Output the (x, y) coordinate of the center of the cell containing the given text.  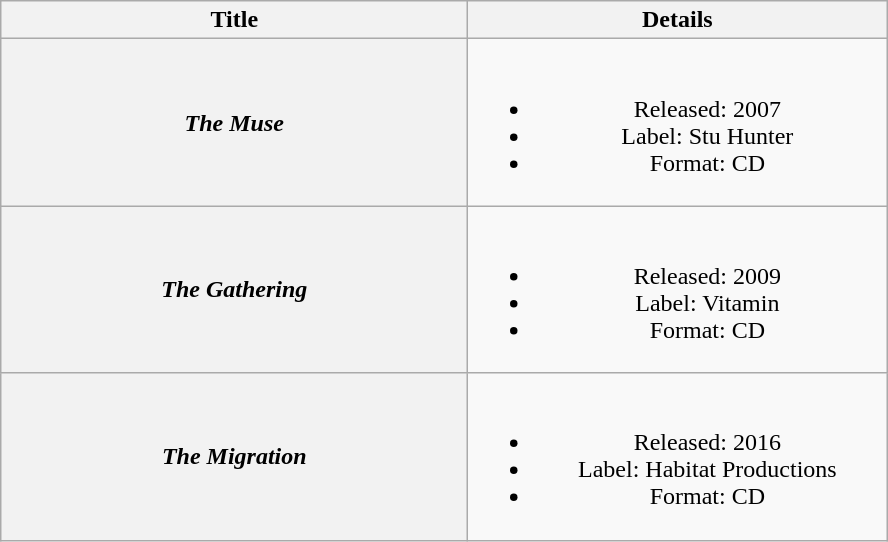
The Gathering (234, 290)
Title (234, 20)
Released: 2009Label: VitaminFormat: CD (678, 290)
The Migration (234, 456)
Released: 2016Label: Habitat ProductionsFormat: CD (678, 456)
Released: 2007Label: Stu HunterFormat: CD (678, 122)
The Muse (234, 122)
Details (678, 20)
